Pinpoint the cell where the given text exists, returning its (x, y) midpoint coordinate. 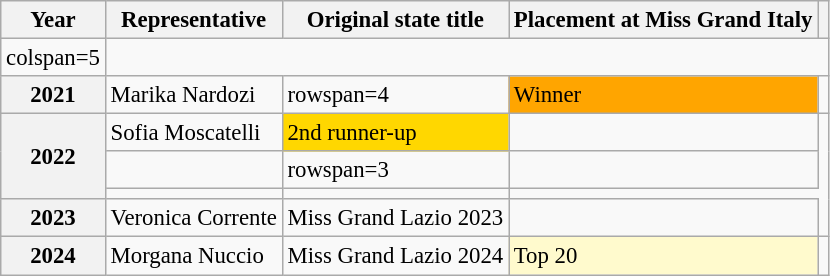
Winner (662, 95)
2023 (53, 219)
2022 (53, 157)
2nd runner-up (395, 133)
Miss Grand Lazio 2023 (395, 219)
2024 (53, 256)
Veronica Corrente (194, 219)
rowspan=4 (395, 95)
2021 (53, 95)
Miss Grand Lazio 2024 (395, 256)
Marika Nardozi (194, 95)
Morgana Nuccio (194, 256)
Top 20 (662, 256)
Original state title (395, 20)
rowspan=3 (395, 170)
colspan=5 (53, 58)
Placement at Miss Grand Italy (662, 20)
Representative (194, 20)
Sofia Moscatelli (194, 133)
Year (53, 20)
